For the text-containing cell, return its midpoint in (x, y) coordinate format. 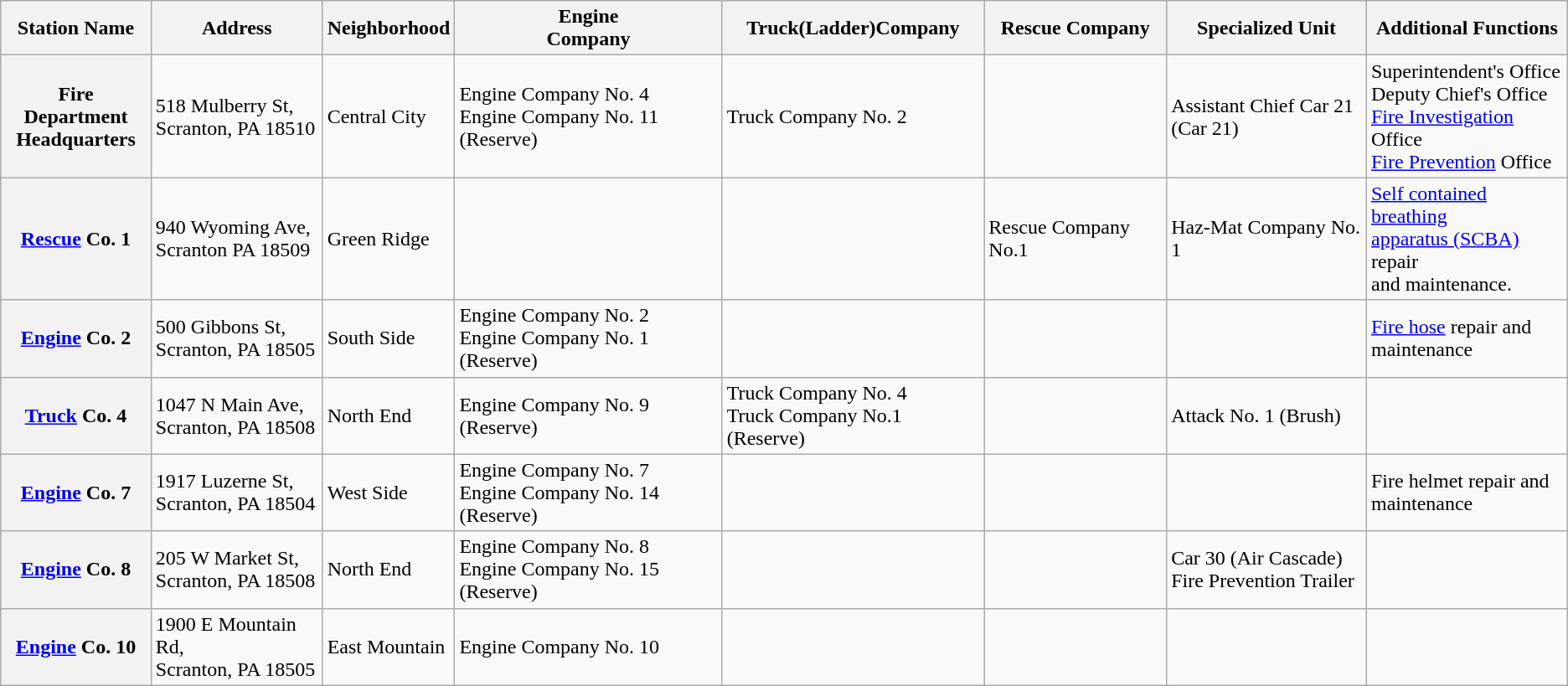
Car 30 (Air Cascade)Fire Prevention Trailer (1266, 570)
West Side (389, 493)
Engine Co. 8 (76, 570)
Engine Company No. 8Engine Company No. 15 (Reserve) (588, 570)
1047 N Main Ave,Scranton, PA 18508 (236, 415)
Attack No. 1 (Brush) (1266, 415)
EngineCompany (588, 28)
Address (236, 28)
Engine Company No. 10 (588, 647)
East Mountain (389, 647)
Truck(Ladder)Company (853, 28)
Specialized Unit (1266, 28)
Engine Company No. 7Engine Company No. 14 (Reserve) (588, 493)
Truck Company No. 4Truck Company No.1 (Reserve) (853, 415)
518 Mulberry St,Scranton, PA 18510 (236, 116)
Engine Company No. 2Engine Company No. 1 (Reserve) (588, 338)
Rescue Company (1075, 28)
940 Wyoming Ave,Scranton PA 18509 (236, 239)
Fire helmet repair andmaintenance (1467, 493)
Truck Company No. 2 (853, 116)
Truck Co. 4 (76, 415)
1900 E Mountain Rd,Scranton, PA 18505 (236, 647)
Superintendent's OfficeDeputy Chief's OfficeFire Investigation OfficeFire Prevention Office (1467, 116)
Station Name (76, 28)
Fire DepartmentHeadquarters (76, 116)
Engine Co. 7 (76, 493)
Additional Functions (1467, 28)
Haz-Mat Company No. 1 (1266, 239)
Self contained breathingapparatus (SCBA) repairand maintenance. (1467, 239)
500 Gibbons St,Scranton, PA 18505 (236, 338)
Green Ridge (389, 239)
1917 Luzerne St,Scranton, PA 18504 (236, 493)
Rescue Company No.1 (1075, 239)
205 W Market St,Scranton, PA 18508 (236, 570)
South Side (389, 338)
Fire hose repair andmaintenance (1467, 338)
Engine Co. 2 (76, 338)
Assistant Chief Car 21(Car 21) (1266, 116)
Engine Company No. 9 (Reserve) (588, 415)
Neighborhood (389, 28)
Central City (389, 116)
Rescue Co. 1 (76, 239)
Engine Co. 10 (76, 647)
Engine Company No. 4Engine Company No. 11 (Reserve) (588, 116)
